Detect which cell encompasses the target text, then output its [x, y] center coordinate. 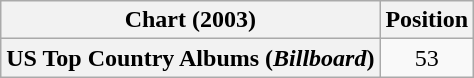
53 [427, 58]
US Top Country Albums (Billboard) [190, 58]
Position [427, 20]
Chart (2003) [190, 20]
